Find where the given text appears and provide that cell's center as (x, y) coordinate. 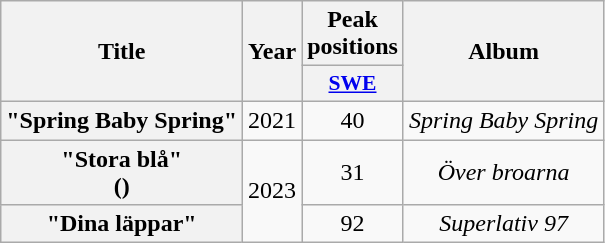
"Stora blå"() (122, 172)
2021 (272, 120)
Album (503, 52)
Superlativ 97 (503, 224)
40 (353, 120)
"Dina läppar" (122, 224)
Över broarna (503, 172)
Year (272, 52)
Peak positions (353, 34)
92 (353, 224)
31 (353, 172)
Title (122, 52)
2023 (272, 192)
Spring Baby Spring (503, 120)
SWE (353, 84)
"Spring Baby Spring" (122, 120)
